Scan for the cell matching the given text and deliver its (x, y) coordinate at center. 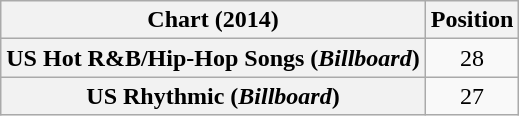
US Hot R&B/Hip-Hop Songs (Billboard) (213, 58)
27 (472, 96)
Position (472, 20)
28 (472, 58)
Chart (2014) (213, 20)
US Rhythmic (Billboard) (213, 96)
